Determine the (x, y) coordinate at the center of the cell enclosing the given text.  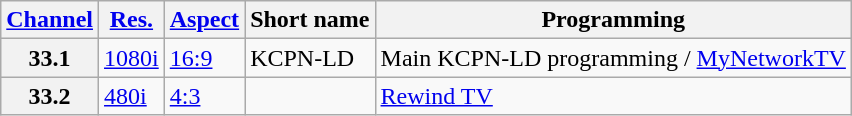
Short name (310, 20)
Main KCPN-LD programming / MyNetworkTV (613, 58)
16:9 (204, 58)
Channel (50, 20)
1080i (132, 58)
Res. (132, 20)
Rewind TV (613, 96)
33.2 (50, 96)
KCPN-LD (310, 58)
480i (132, 96)
33.1 (50, 58)
Programming (613, 20)
4:3 (204, 96)
Aspect (204, 20)
